From the cell containing the given text, extract its center point as (X, Y) coordinate. 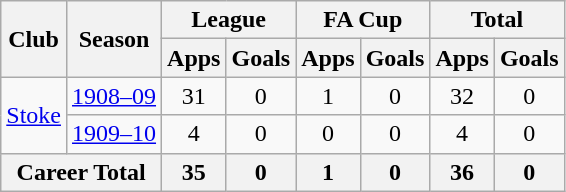
1909–10 (114, 134)
36 (462, 172)
35 (194, 172)
1908–09 (114, 96)
Stoke (34, 115)
Career Total (82, 172)
League (229, 20)
32 (462, 96)
Season (114, 39)
Club (34, 39)
FA Cup (363, 20)
Total (497, 20)
31 (194, 96)
